Return the [X, Y] coordinate for the center point of the cell that contains the specified text.  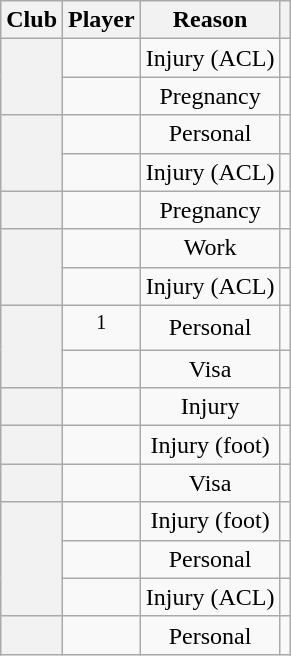
Injury [210, 407]
Club [32, 20]
1 [102, 328]
Player [102, 20]
Work [210, 248]
Reason [210, 20]
